Capture the cell that displays the provided text and extract its (X, Y) central coordinate. 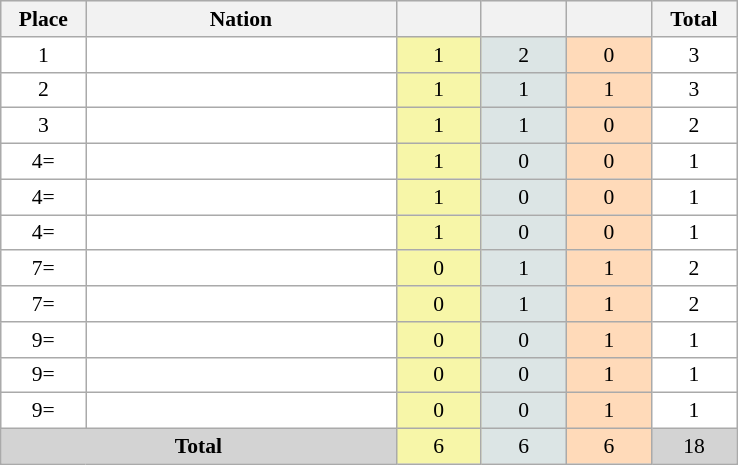
Place (44, 19)
18 (694, 447)
Nation (241, 19)
